For the text-containing cell, return its midpoint in [X, Y] coordinate format. 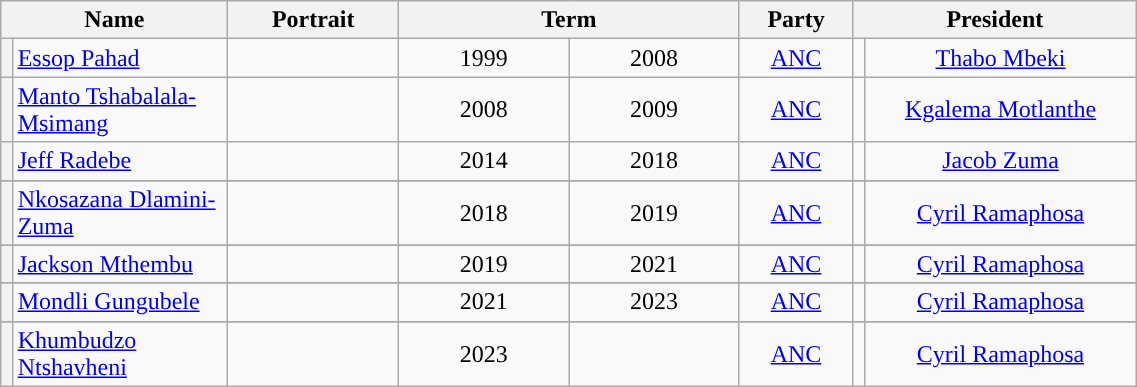
Party [796, 20]
Mondli Gungubele [120, 302]
1999 [483, 58]
Manto Tshabalala-Msimang [120, 110]
2014 [483, 161]
Essop Pahad [120, 58]
Term [568, 20]
Jeff Radebe [120, 161]
Khumbudzo Ntshavheni [120, 354]
Jacob Zuma [1000, 161]
Name [114, 20]
Jackson Mthembu [120, 264]
2009 [654, 110]
Thabo Mbeki [1000, 58]
Kgalema Motlanthe [1000, 110]
President [995, 20]
Nkosazana Dlamini-Zuma [120, 212]
Portrait [314, 20]
